Capture the cell that displays the provided text and extract its [x, y] central coordinate. 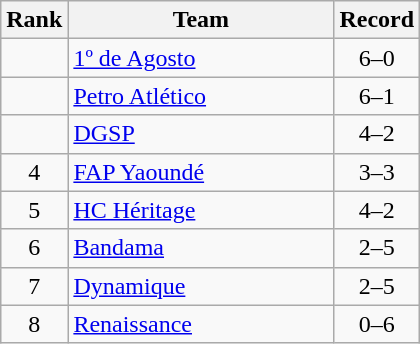
Record [377, 20]
Bandama [201, 248]
Dynamique [201, 286]
FAP Yaoundé [201, 172]
7 [34, 286]
6–0 [377, 58]
Team [201, 20]
4 [34, 172]
5 [34, 210]
DGSP [201, 134]
1º de Agosto [201, 58]
Rank [34, 20]
0–6 [377, 324]
6 [34, 248]
8 [34, 324]
Petro Atlético [201, 96]
HC Héritage [201, 210]
6–1 [377, 96]
3–3 [377, 172]
Renaissance [201, 324]
